Output the (X, Y) coordinate of the center of the cell containing the given text.  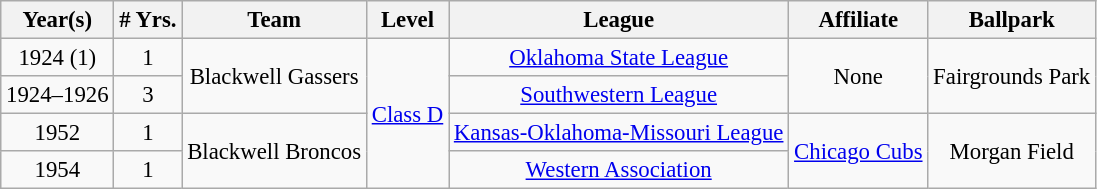
Blackwell Gassers (274, 76)
1924 (1) (58, 58)
Morgan Field (1012, 152)
1924–1926 (58, 95)
Team (274, 20)
Class D (407, 114)
League (619, 20)
None (858, 76)
Blackwell Broncos (274, 152)
Fairgrounds Park (1012, 76)
Chicago Cubs (858, 152)
1952 (58, 133)
Kansas-Oklahoma-Missouri League (619, 133)
1954 (58, 170)
Ballpark (1012, 20)
Oklahoma State League (619, 58)
Level (407, 20)
Affiliate (858, 20)
Year(s) (58, 20)
Western Association (619, 170)
Southwestern League (619, 95)
3 (148, 95)
# Yrs. (148, 20)
